Extract the (x, y) coordinate from the center of the cell holding the provided text.  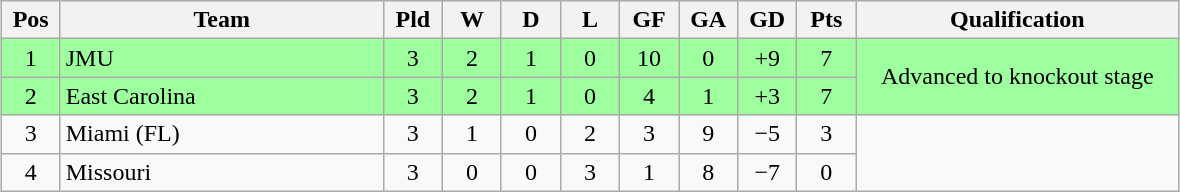
L (590, 20)
Team (222, 20)
Pts (826, 20)
GF (650, 20)
Missouri (222, 172)
8 (708, 172)
10 (650, 58)
Pos (30, 20)
−5 (768, 134)
GA (708, 20)
Qualification (1018, 20)
Advanced to knockout stage (1018, 77)
9 (708, 134)
GD (768, 20)
JMU (222, 58)
+3 (768, 96)
D (530, 20)
Miami (FL) (222, 134)
Pld (412, 20)
+9 (768, 58)
East Carolina (222, 96)
−7 (768, 172)
W (472, 20)
